Locate the cell with the specified text and output its (X, Y) center coordinate. 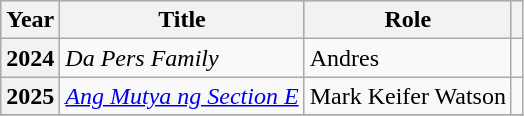
Title (182, 20)
Role (408, 20)
Andres (408, 58)
Mark Keifer Watson (408, 96)
2025 (30, 96)
Da Pers Family (182, 58)
Ang Mutya ng Section E (182, 96)
Year (30, 20)
2024 (30, 58)
